Identify which cell holds the provided text, then report its [x, y] central coordinate. 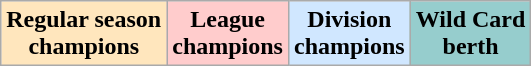
Regular seasonchampions [84, 34]
Leaguechampions [228, 34]
Wild Cardberth [470, 34]
Divisionchampions [349, 34]
